Find where the given text appears and provide that cell's center as [X, Y] coordinate. 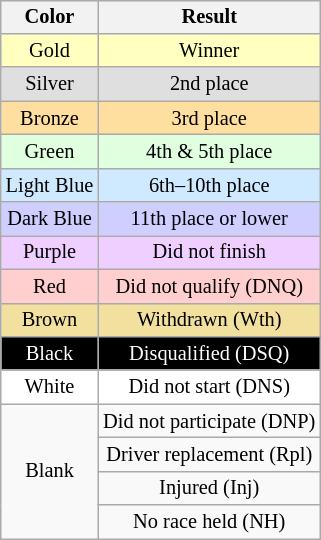
Brown [50, 320]
Withdrawn (Wth) [209, 320]
6th–10th place [209, 185]
Driver replacement (Rpl) [209, 455]
Did not finish [209, 253]
Did not start (DNS) [209, 387]
Result [209, 17]
Gold [50, 51]
Light Blue [50, 185]
Injured (Inj) [209, 488]
No race held (NH) [209, 522]
4th & 5th place [209, 152]
Color [50, 17]
Disqualified (DSQ) [209, 354]
Dark Blue [50, 219]
Black [50, 354]
White [50, 387]
11th place or lower [209, 219]
Did not qualify (DNQ) [209, 286]
Red [50, 286]
Purple [50, 253]
Blank [50, 472]
Winner [209, 51]
2nd place [209, 84]
Did not participate (DNP) [209, 421]
Green [50, 152]
3rd place [209, 118]
Silver [50, 84]
Bronze [50, 118]
